For the text-containing cell, return its midpoint in (x, y) coordinate format. 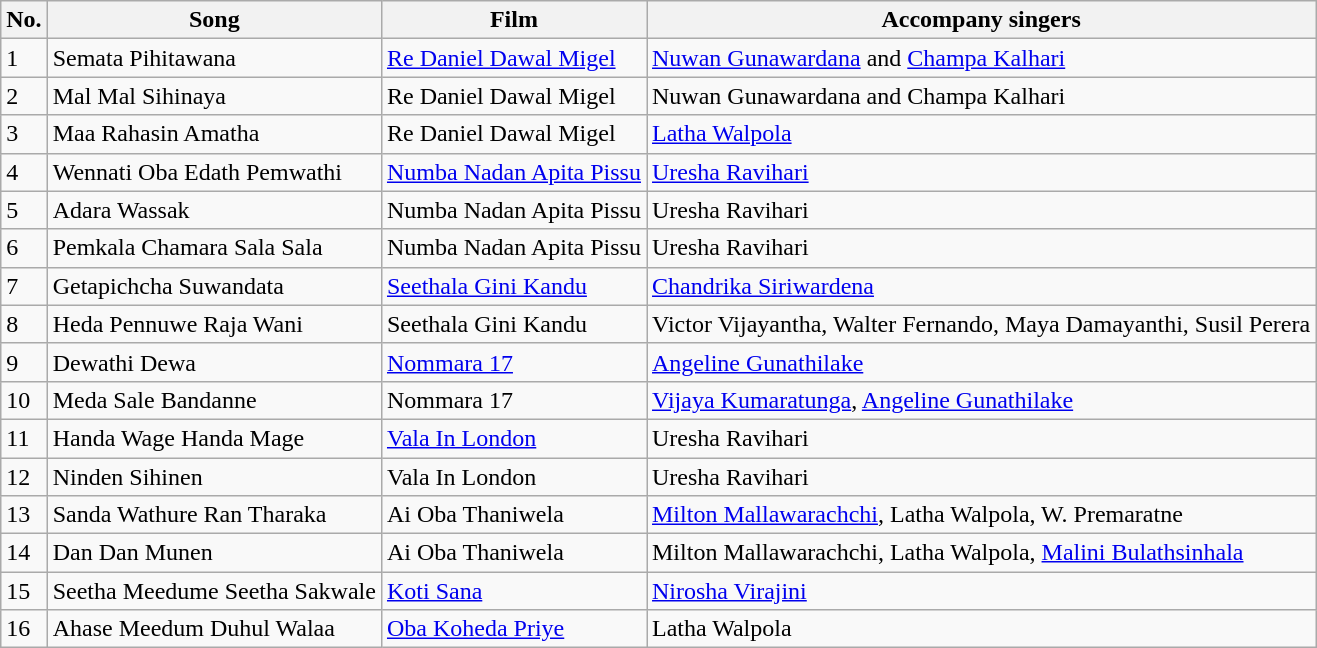
Oba Koheda Priye (514, 629)
14 (24, 553)
Mal Mal Sihinaya (214, 96)
8 (24, 324)
Ahase Meedum Duhul Walaa (214, 629)
13 (24, 515)
Dan Dan Munen (214, 553)
Milton Mallawarachchi, Latha Walpola, Malini Bulathsinhala (980, 553)
12 (24, 477)
Getapichcha Suwandata (214, 286)
Song (214, 20)
Vijaya Kumaratunga, Angeline Gunathilake (980, 400)
16 (24, 629)
Pemkala Chamara Sala Sala (214, 248)
Adara Wassak (214, 210)
Maa Rahasin Amatha (214, 134)
Film (514, 20)
No. (24, 20)
11 (24, 438)
Nirosha Virajini (980, 591)
7 (24, 286)
10 (24, 400)
5 (24, 210)
Heda Pennuwe Raja Wani (214, 324)
9 (24, 362)
Sanda Wathure Ran Tharaka (214, 515)
Dewathi Dewa (214, 362)
Handa Wage Handa Mage (214, 438)
1 (24, 58)
2 (24, 96)
Victor Vijayantha, Walter Fernando, Maya Damayanthi, Susil Perera (980, 324)
3 (24, 134)
Angeline Gunathilake (980, 362)
Chandrika Siriwardena (980, 286)
Milton Mallawarachchi, Latha Walpola, W. Premaratne (980, 515)
Accompany singers (980, 20)
6 (24, 248)
Semata Pihitawana (214, 58)
15 (24, 591)
Ninden Sihinen (214, 477)
Seetha Meedume Seetha Sakwale (214, 591)
Meda Sale Bandanne (214, 400)
Koti Sana (514, 591)
4 (24, 172)
Wennati Oba Edath Pemwathi (214, 172)
